Identify which cell holds the provided text, then report its [X, Y] central coordinate. 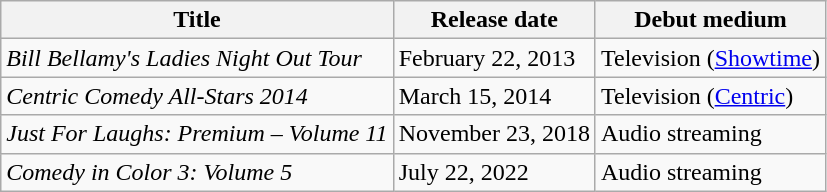
Debut medium [710, 20]
November 23, 2018 [494, 134]
Comedy in Color 3: Volume 5 [197, 172]
Bill Bellamy's Ladies Night Out Tour [197, 58]
Television (Centric) [710, 96]
Television (Showtime) [710, 58]
July 22, 2022 [494, 172]
Release date [494, 20]
March 15, 2014 [494, 96]
Title [197, 20]
Just For Laughs: Premium – Volume 11 [197, 134]
Centric Comedy All-Stars 2014 [197, 96]
February 22, 2013 [494, 58]
